Capture the cell that displays the provided text and extract its [X, Y] central coordinate. 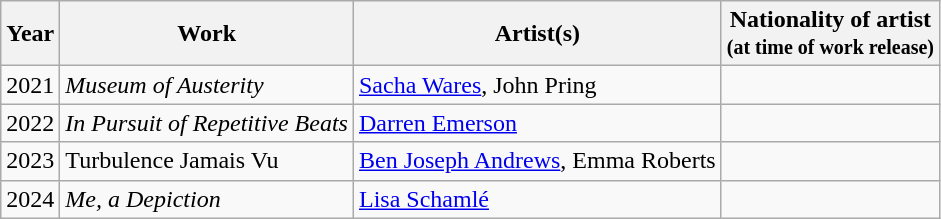
2023 [30, 161]
Year [30, 34]
2024 [30, 199]
Lisa Schamlé [537, 199]
Museum of Austerity [207, 85]
Me, a Depiction [207, 199]
Sacha Wares, John Pring [537, 85]
2021 [30, 85]
Turbulence Jamais Vu [207, 161]
2022 [30, 123]
Ben Joseph Andrews, Emma Roberts [537, 161]
In Pursuit of Repetitive Beats [207, 123]
Artist(s) [537, 34]
Work [207, 34]
Nationality of artist(at time of work release) [830, 34]
Darren Emerson [537, 123]
